Search for the cell housing the specified text and yield its (X, Y) center coordinate. 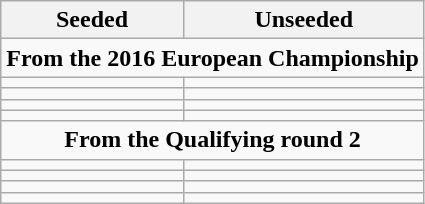
From the Qualifying round 2 (213, 140)
From the 2016 European Championship (213, 58)
Seeded (92, 20)
Unseeded (304, 20)
